Scan for the cell matching the given text and deliver its (X, Y) coordinate at center. 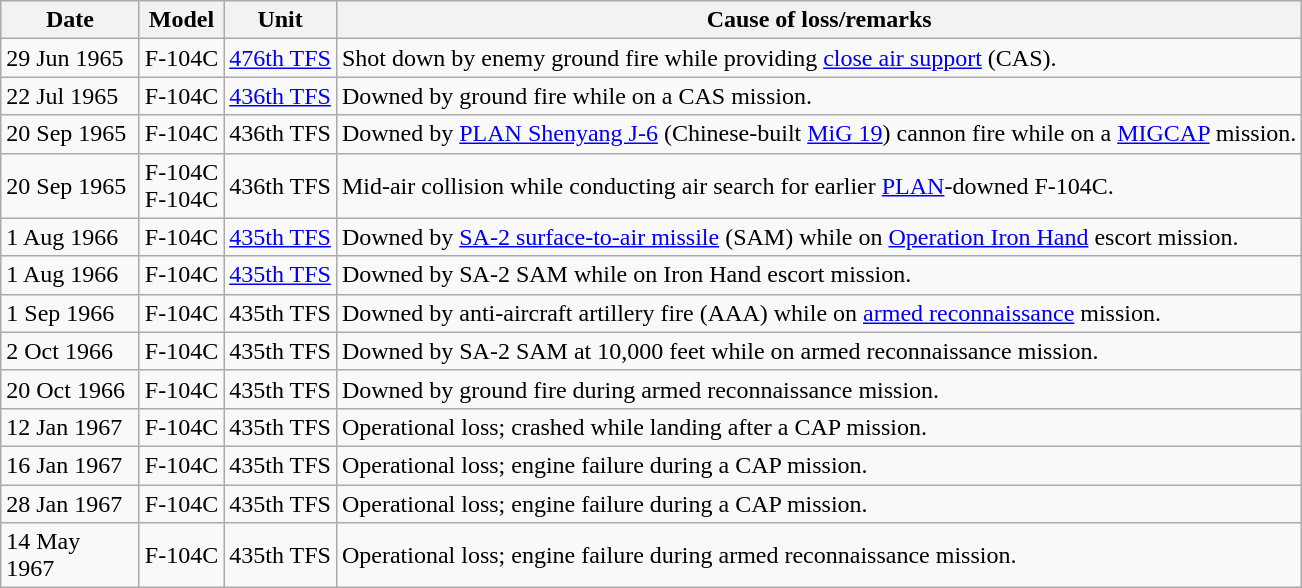
29 Jun 1965 (70, 58)
2 Oct 1966 (70, 351)
Model (181, 20)
Shot down by enemy ground fire while providing close air support (CAS). (818, 58)
Downed by SA-2 surface-to-air missile (SAM) while on Operation Iron Hand escort mission. (818, 237)
20 Oct 1966 (70, 389)
14 May 1967 (70, 556)
Operational loss; engine failure during armed reconnaissance mission. (818, 556)
Date (70, 20)
1 Sep 1966 (70, 313)
Mid-air collision while conducting air search for earlier PLAN-downed F-104C. (818, 186)
Operational loss; crashed while landing after a CAP mission. (818, 427)
Downed by SA-2 SAM while on Iron Hand escort mission. (818, 275)
22 Jul 1965 (70, 96)
Unit (280, 20)
Downed by SA-2 SAM at 10,000 feet while on armed reconnaissance mission. (818, 351)
Downed by ground fire during armed reconnaissance mission. (818, 389)
Downed by ground fire while on a CAS mission. (818, 96)
476th TFS (280, 58)
12 Jan 1967 (70, 427)
Downed by PLAN Shenyang J-6 (Chinese-built MiG 19) cannon fire while on a MIGCAP mission. (818, 134)
Cause of loss/remarks (818, 20)
28 Jan 1967 (70, 503)
Downed by anti-aircraft artillery fire (AAA) while on armed reconnaissance mission. (818, 313)
F-104CF-104C (181, 186)
16 Jan 1967 (70, 465)
